Return (x, y) of the center of cell containing provided text 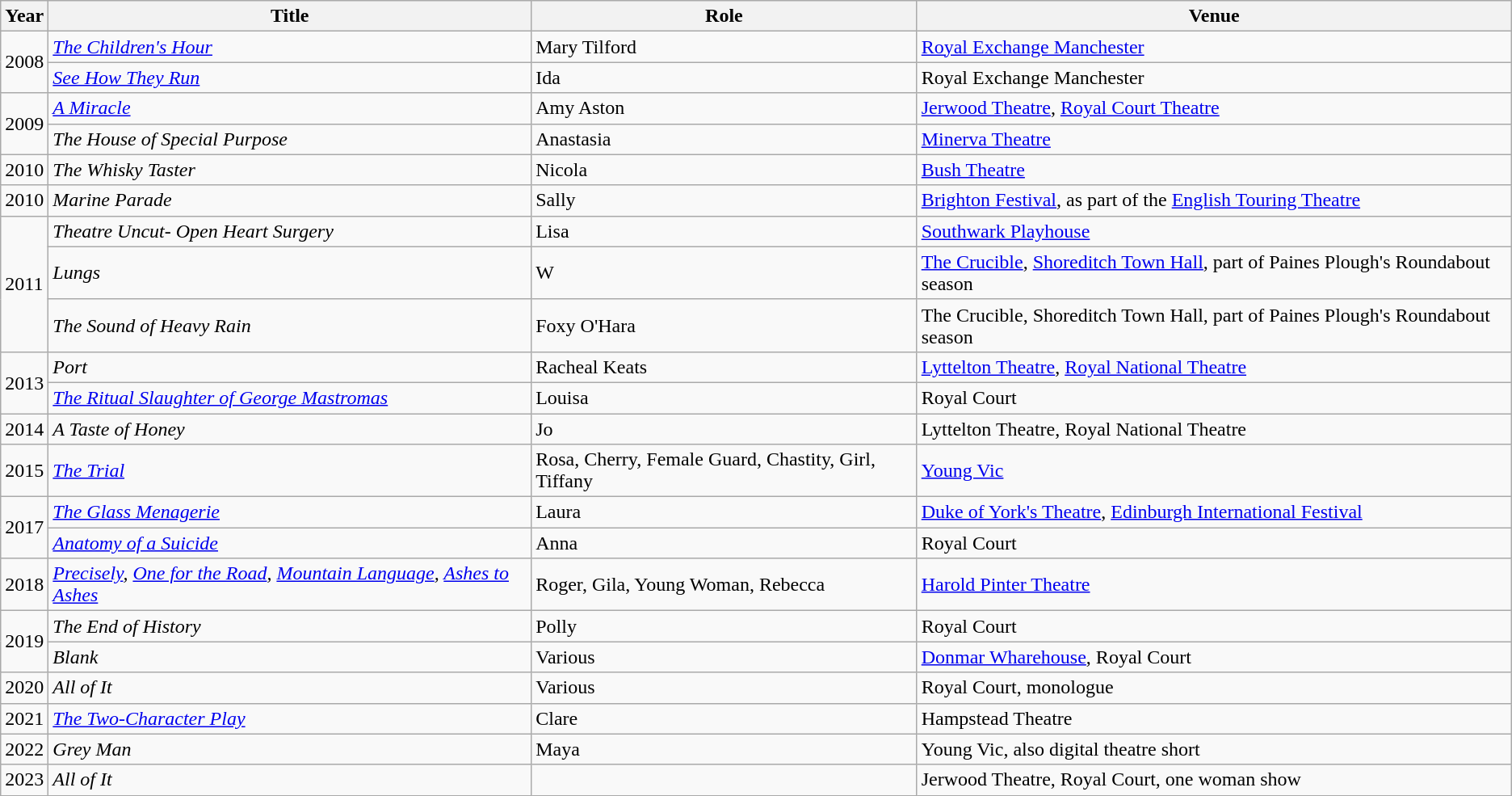
Lungs (290, 273)
2018 (24, 585)
Maya (724, 749)
2020 (24, 688)
Royal Court, monologue (1214, 688)
2013 (24, 382)
Role (724, 16)
Jerwood Theatre, Royal Court Theatre (1214, 108)
Brighton Festival, as part of the English Touring Theatre (1214, 200)
A Taste of Honey (290, 429)
Title (290, 16)
The Whisky Taster (290, 170)
2022 (24, 749)
The Glass Menagerie (290, 512)
Year (24, 16)
Laura (724, 512)
Duke of York's Theatre, Edinburgh International Festival (1214, 512)
2021 (24, 718)
Ida (724, 78)
Polly (724, 626)
Anatomy of a Suicide (290, 543)
Lisa (724, 231)
Anastasia (724, 139)
Racheal Keats (724, 367)
The Sound of Heavy Rain (290, 325)
Theatre Uncut- Open Heart Surgery (290, 231)
Port (290, 367)
Louisa (724, 398)
Bush Theatre (1214, 170)
Foxy O'Hara (724, 325)
2011 (24, 284)
The House of Special Purpose (290, 139)
Blank (290, 657)
Amy Aston (724, 108)
Young Vic (1214, 470)
2015 (24, 470)
Venue (1214, 16)
The Ritual Slaughter of George Mastromas (290, 398)
The Trial (290, 470)
The End of History (290, 626)
Donmar Wharehouse, Royal Court (1214, 657)
Precisely, One for the Road, Mountain Language, Ashes to Ashes (290, 585)
Rosa, Cherry, Female Guard, Chastity, Girl, Tiffany (724, 470)
Jerwood Theatre, Royal Court, one woman show (1214, 780)
Roger, Gila, Young Woman, Rebecca (724, 585)
Nicola (724, 170)
Young Vic, also digital theatre short (1214, 749)
Grey Man (290, 749)
2009 (24, 124)
Marine Parade (290, 200)
2019 (24, 642)
2017 (24, 528)
Clare (724, 718)
Sally (724, 200)
Jo (724, 429)
Anna (724, 543)
Mary Tilford (724, 47)
2014 (24, 429)
Hampstead Theatre (1214, 718)
See How They Run (290, 78)
2023 (24, 780)
A Miracle (290, 108)
Minerva Theatre (1214, 139)
Southwark Playhouse (1214, 231)
The Two-Character Play (290, 718)
The Children's Hour (290, 47)
Harold Pinter Theatre (1214, 585)
W (724, 273)
2008 (24, 62)
